Extract the (x, y) coordinate from the center of the cell holding the provided text.  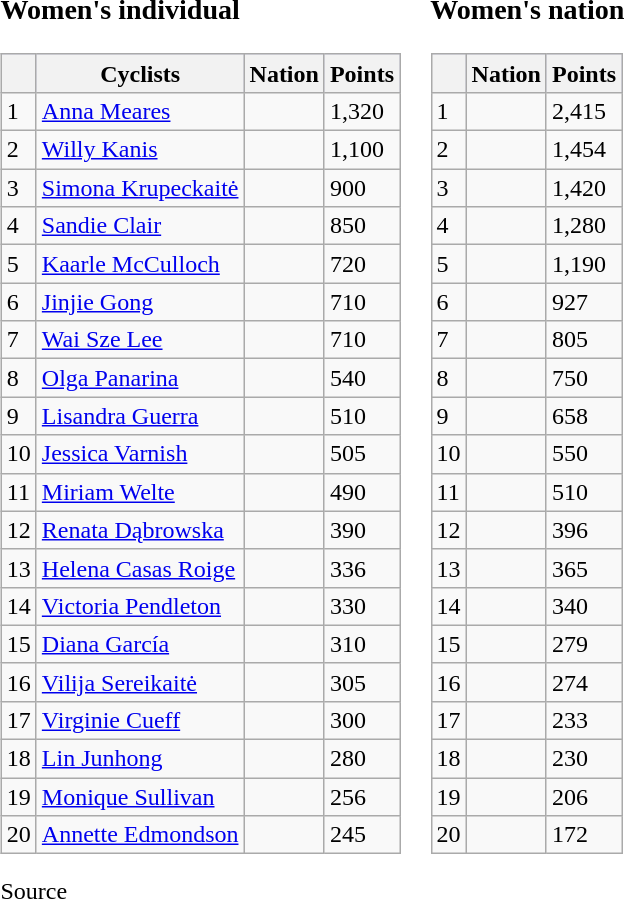
750 (584, 378)
2,415 (584, 111)
340 (584, 606)
Jinjie Gong (140, 302)
805 (584, 340)
Kaarle McCulloch (140, 264)
Olga Panarina (140, 378)
550 (584, 454)
1,420 (584, 188)
Anna Meares (140, 111)
Renata Dąbrowska (140, 530)
230 (584, 759)
336 (362, 568)
Willy Kanis (140, 150)
Lin Junhong (140, 759)
1,320 (362, 111)
Jessica Varnish (140, 454)
305 (362, 682)
Vilija Sereikaitė (140, 682)
1,454 (584, 150)
658 (584, 416)
Cyclists (140, 73)
Helena Casas Roige (140, 568)
245 (362, 835)
Lisandra Guerra (140, 416)
1,280 (584, 226)
274 (584, 682)
233 (584, 720)
279 (584, 644)
490 (362, 492)
850 (362, 226)
1,100 (362, 150)
505 (362, 454)
Monique Sullivan (140, 797)
Virginie Cueff (140, 720)
Miriam Welte (140, 492)
Annette Edmondson (140, 835)
Diana García (140, 644)
Victoria Pendleton (140, 606)
330 (362, 606)
Simona Krupeckaitė (140, 188)
206 (584, 797)
300 (362, 720)
280 (362, 759)
390 (362, 530)
172 (584, 835)
310 (362, 644)
720 (362, 264)
396 (584, 530)
927 (584, 302)
1,190 (584, 264)
Wai Sze Lee (140, 340)
256 (362, 797)
Sandie Clair (140, 226)
900 (362, 188)
365 (584, 568)
540 (362, 378)
